Search for the cell housing the specified text and yield its [x, y] center coordinate. 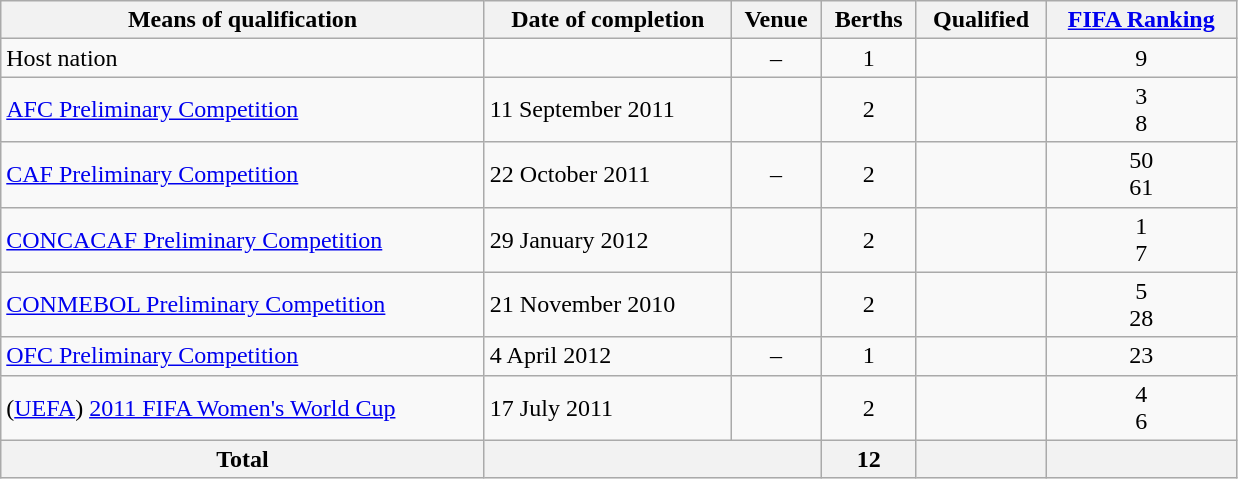
9 [1142, 58]
4 April 2012 [608, 356]
CONCACAF Preliminary Competition [243, 240]
11 September 2011 [608, 110]
21 November 2010 [608, 304]
17 [1142, 240]
528 [1142, 304]
23 [1142, 356]
CONMEBOL Preliminary Competition [243, 304]
Date of completion [608, 20]
5061 [1142, 174]
Qualified [980, 20]
Total [243, 459]
Berths [869, 20]
FIFA Ranking [1142, 20]
CAF Preliminary Competition [243, 174]
29 January 2012 [608, 240]
Venue [776, 20]
(UEFA) 2011 FIFA Women's World Cup [243, 408]
22 October 2011 [608, 174]
AFC Preliminary Competition [243, 110]
17 July 2011 [608, 408]
Host nation [243, 58]
38 [1142, 110]
12 [869, 459]
Means of qualification [243, 20]
46 [1142, 408]
OFC Preliminary Competition [243, 356]
